Return [X, Y] of the center of cell containing provided text 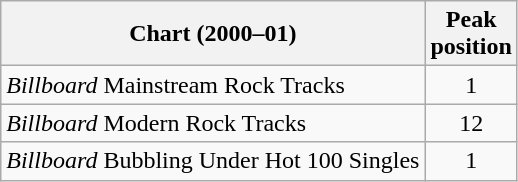
12 [471, 123]
Billboard Modern Rock Tracks [213, 123]
Chart (2000–01) [213, 34]
Peakposition [471, 34]
Billboard Mainstream Rock Tracks [213, 85]
Billboard Bubbling Under Hot 100 Singles [213, 161]
